Return the [x, y] coordinate for the center point of the cell that contains the specified text.  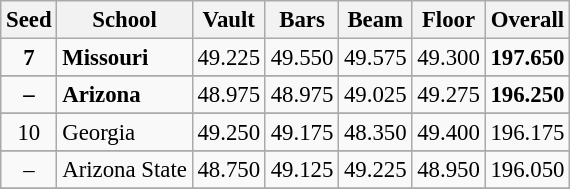
Seed [29, 20]
48.750 [228, 170]
Arizona [124, 95]
48.350 [376, 133]
7 [29, 58]
Bars [302, 20]
49.575 [376, 58]
School [124, 20]
Georgia [124, 133]
49.300 [448, 58]
49.250 [228, 133]
Vault [228, 20]
Beam [376, 20]
49.275 [448, 95]
196.050 [528, 170]
Overall [528, 20]
197.650 [528, 58]
196.175 [528, 133]
49.175 [302, 133]
196.250 [528, 95]
48.950 [448, 170]
Missouri [124, 58]
Floor [448, 20]
49.400 [448, 133]
10 [29, 133]
49.125 [302, 170]
49.025 [376, 95]
Arizona State [124, 170]
49.550 [302, 58]
